Return the [X, Y] coordinate for the center point of the cell that contains the specified text.  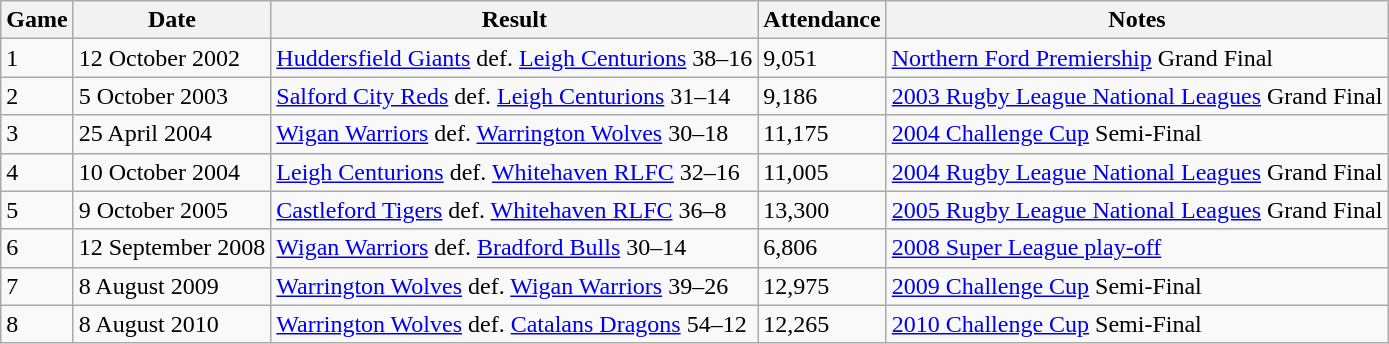
Wigan Warriors def. Bradford Bulls 30–14 [514, 248]
13,300 [822, 210]
Date [172, 20]
12,975 [822, 286]
Huddersfield Giants def. Leigh Centurions 38–16 [514, 58]
10 October 2004 [172, 172]
Northern Ford Premiership Grand Final [1137, 58]
4 [37, 172]
Attendance [822, 20]
3 [37, 134]
5 [37, 210]
1 [37, 58]
Wigan Warriors def. Warrington Wolves 30–18 [514, 134]
Warrington Wolves def. Wigan Warriors 39–26 [514, 286]
12 October 2002 [172, 58]
8 August 2010 [172, 324]
7 [37, 286]
5 October 2003 [172, 96]
2004 Challenge Cup Semi-Final [1137, 134]
6 [37, 248]
Result [514, 20]
Notes [1137, 20]
2009 Challenge Cup Semi-Final [1137, 286]
9,186 [822, 96]
11,175 [822, 134]
2004 Rugby League National Leagues Grand Final [1137, 172]
Leigh Centurions def. Whitehaven RLFC 32–16 [514, 172]
9 October 2005 [172, 210]
12 September 2008 [172, 248]
Salford City Reds def. Leigh Centurions 31–14 [514, 96]
12,265 [822, 324]
2003 Rugby League National Leagues Grand Final [1137, 96]
Castleford Tigers def. Whitehaven RLFC 36–8 [514, 210]
2 [37, 96]
2010 Challenge Cup Semi-Final [1137, 324]
6,806 [822, 248]
Warrington Wolves def. Catalans Dragons 54–12 [514, 324]
8 [37, 324]
8 August 2009 [172, 286]
2005 Rugby League National Leagues Grand Final [1137, 210]
2008 Super League play-off [1137, 248]
Game [37, 20]
25 April 2004 [172, 134]
11,005 [822, 172]
9,051 [822, 58]
